Scan for the cell matching the given text and deliver its (x, y) coordinate at center. 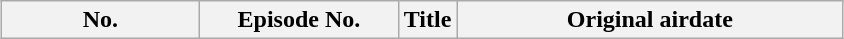
Original airdate (650, 20)
Title (428, 20)
No. (100, 20)
Episode No. (300, 20)
